Find where the given text appears and provide that cell's center as [x, y] coordinate. 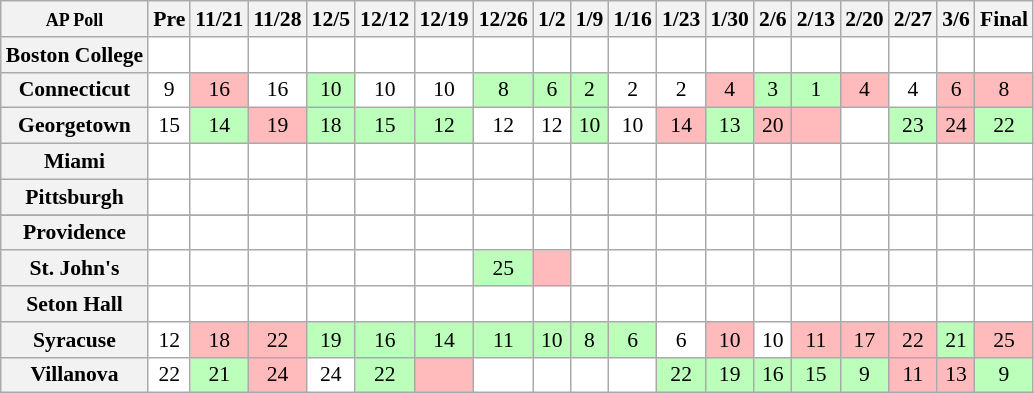
2/27 [914, 19]
2/20 [864, 19]
3/6 [956, 19]
Pittsburgh [74, 197]
Villanova [74, 375]
Providence [74, 233]
St. John's [74, 269]
AP Poll [74, 19]
1/30 [730, 19]
12/5 [332, 19]
11/21 [219, 19]
23 [914, 126]
2/6 [773, 19]
2/13 [816, 19]
12/12 [384, 19]
Connecticut [74, 90]
Miami [74, 162]
11/28 [277, 19]
3 [773, 90]
Boston College [74, 55]
12/19 [444, 19]
1/16 [632, 19]
1/2 [552, 19]
17 [864, 340]
Syracuse [74, 340]
1/23 [682, 19]
20 [773, 126]
Georgetown [74, 126]
Final [1004, 19]
Pre [169, 19]
Seton Hall [74, 304]
1 [816, 90]
12/26 [504, 19]
1/9 [590, 19]
